Search for the cell housing the specified text and yield its (X, Y) center coordinate. 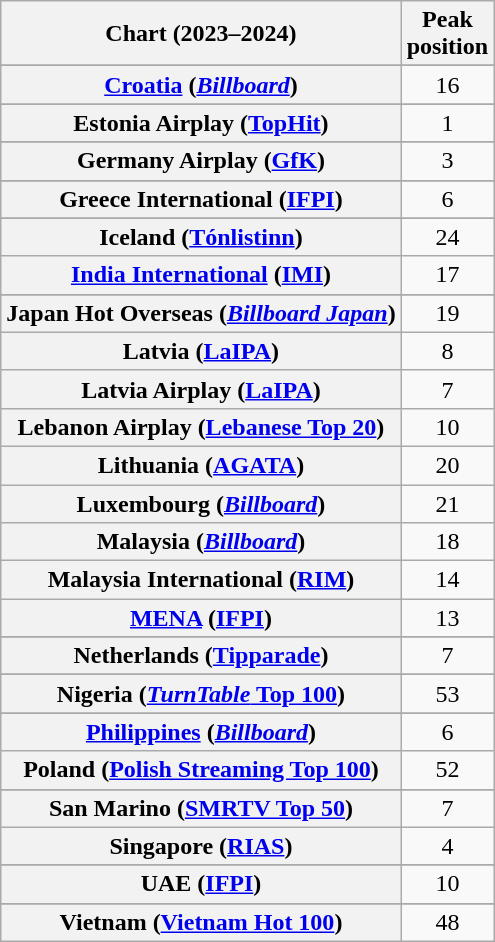
Nigeria (TurnTable Top 100) (201, 694)
19 (447, 313)
53 (447, 694)
3 (447, 161)
4 (447, 846)
Greece International (IFPI) (201, 199)
Poland (Polish Streaming Top 100) (201, 770)
16 (447, 85)
Latvia (LaIPA) (201, 351)
18 (447, 542)
Chart (2023–2024) (201, 34)
Croatia (Billboard) (201, 85)
India International (IMI) (201, 275)
Malaysia (Billboard) (201, 542)
San Marino (SMRTV Top 50) (201, 808)
Estonia Airplay (TopHit) (201, 123)
Singapore (RIAS) (201, 846)
13 (447, 618)
Iceland (Tónlistinn) (201, 237)
Philippines (Billboard) (201, 732)
52 (447, 770)
Vietnam (Vietnam Hot 100) (201, 922)
1 (447, 123)
Japan Hot Overseas (Billboard Japan) (201, 313)
Lithuania (AGATA) (201, 465)
48 (447, 922)
Malaysia International (RIM) (201, 580)
Netherlands (Tipparade) (201, 656)
MENA (IFPI) (201, 618)
Peakposition (447, 34)
Latvia Airplay (LaIPA) (201, 389)
20 (447, 465)
Lebanon Airplay (Lebanese Top 20) (201, 427)
24 (447, 237)
8 (447, 351)
UAE (IFPI) (201, 884)
Germany Airplay (GfK) (201, 161)
17 (447, 275)
21 (447, 503)
Luxembourg (Billboard) (201, 503)
14 (447, 580)
